Find where the given text appears and provide that cell's center as [X, Y] coordinate. 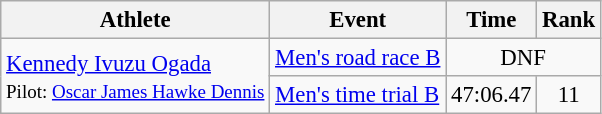
11 [569, 95]
Rank [569, 20]
Men's road race B [358, 58]
DNF [524, 58]
Time [492, 20]
Kennedy Ivuzu OgadaPilot: Oscar James Hawke Dennis [136, 76]
Athlete [136, 20]
Event [358, 20]
Men's time trial B [358, 95]
47:06.47 [492, 95]
